Extract the (x, y) coordinate from the center of the cell holding the provided text.  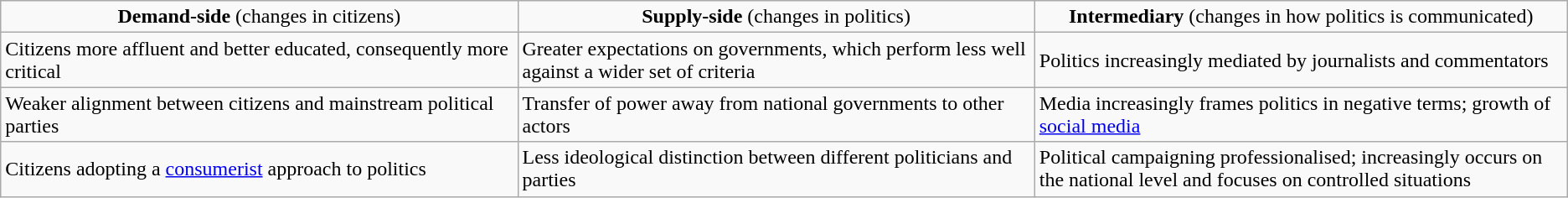
Greater expectations on governments, which perform less well against a wider set of criteria (776, 60)
Politics increasingly mediated by journalists and commentators (1301, 60)
Demand-side (changes in citizens) (260, 17)
Less ideological distinction between different politicians and parties (776, 169)
Transfer of power away from national governments to other actors (776, 114)
Citizens more affluent and better educated, consequently more critical (260, 60)
Political campaigning professionalised; increasingly occurs on the national level and focuses on controlled situations (1301, 169)
Intermediary (changes in how politics is communicated) (1301, 17)
Citizens adopting a consumerist approach to politics (260, 169)
Supply-side (changes in politics) (776, 17)
Weaker alignment between citizens and mainstream political parties (260, 114)
Media increasingly frames politics in negative terms; growth of social media (1301, 114)
